Return the [x, y] coordinate for the center point of the cell that contains the specified text.  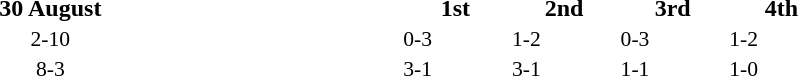
1-2 [564, 39]
